For the text-containing cell, return its midpoint in [X, Y] coordinate format. 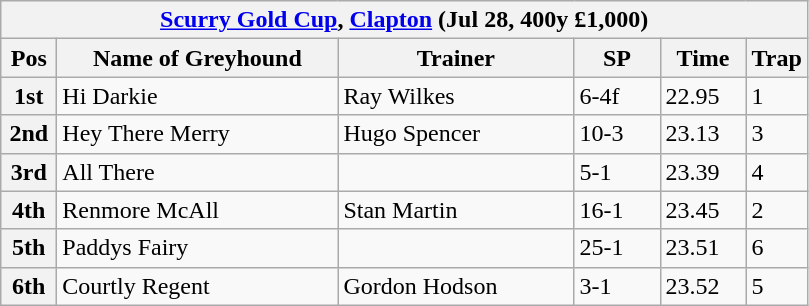
2nd [29, 134]
3rd [29, 172]
Stan Martin [456, 210]
3-1 [617, 286]
Pos [29, 58]
23.51 [703, 248]
Hugo Spencer [456, 134]
Time [703, 58]
5 [776, 286]
All There [198, 172]
2 [776, 210]
1st [29, 96]
23.52 [703, 286]
3 [776, 134]
23.13 [703, 134]
Scurry Gold Cup, Clapton (Jul 28, 400y £1,000) [404, 20]
5th [29, 248]
4th [29, 210]
Renmore McAll [198, 210]
4 [776, 172]
Paddys Fairy [198, 248]
Trainer [456, 58]
Gordon Hodson [456, 286]
16-1 [617, 210]
6-4f [617, 96]
22.95 [703, 96]
SP [617, 58]
Name of Greyhound [198, 58]
6 [776, 248]
Hi Darkie [198, 96]
6th [29, 286]
10-3 [617, 134]
Hey There Merry [198, 134]
Courtly Regent [198, 286]
Trap [776, 58]
5-1 [617, 172]
Ray Wilkes [456, 96]
1 [776, 96]
23.39 [703, 172]
23.45 [703, 210]
25-1 [617, 248]
